Extract the [x, y] coordinate from the center of the cell holding the provided text.  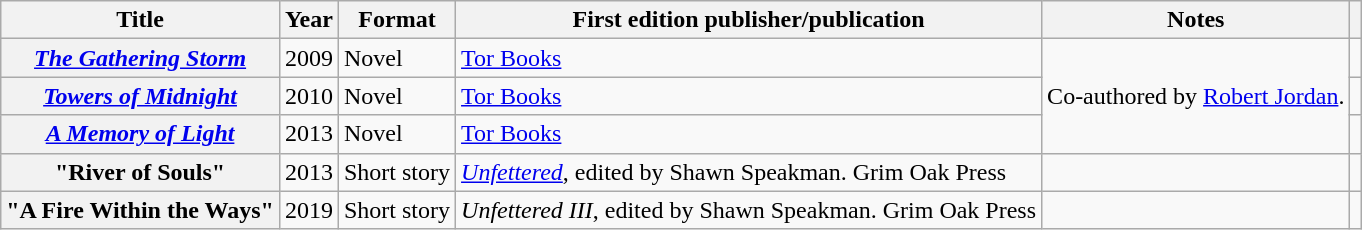
2019 [308, 210]
Year [308, 20]
2009 [308, 58]
A Memory of Light [140, 134]
"A Fire Within the Ways" [140, 210]
"River of Souls" [140, 172]
First edition publisher/publication [749, 20]
The Gathering Storm [140, 58]
Unfettered III, edited by Shawn Speakman. Grim Oak Press [749, 210]
2010 [308, 96]
Format [396, 20]
Co-authored by Robert Jordan. [1196, 96]
Title [140, 20]
Notes [1196, 20]
Unfettered, edited by Shawn Speakman. Grim Oak Press [749, 172]
Towers of Midnight [140, 96]
